Extract the (x, y) coordinate from the center of the cell holding the provided text.  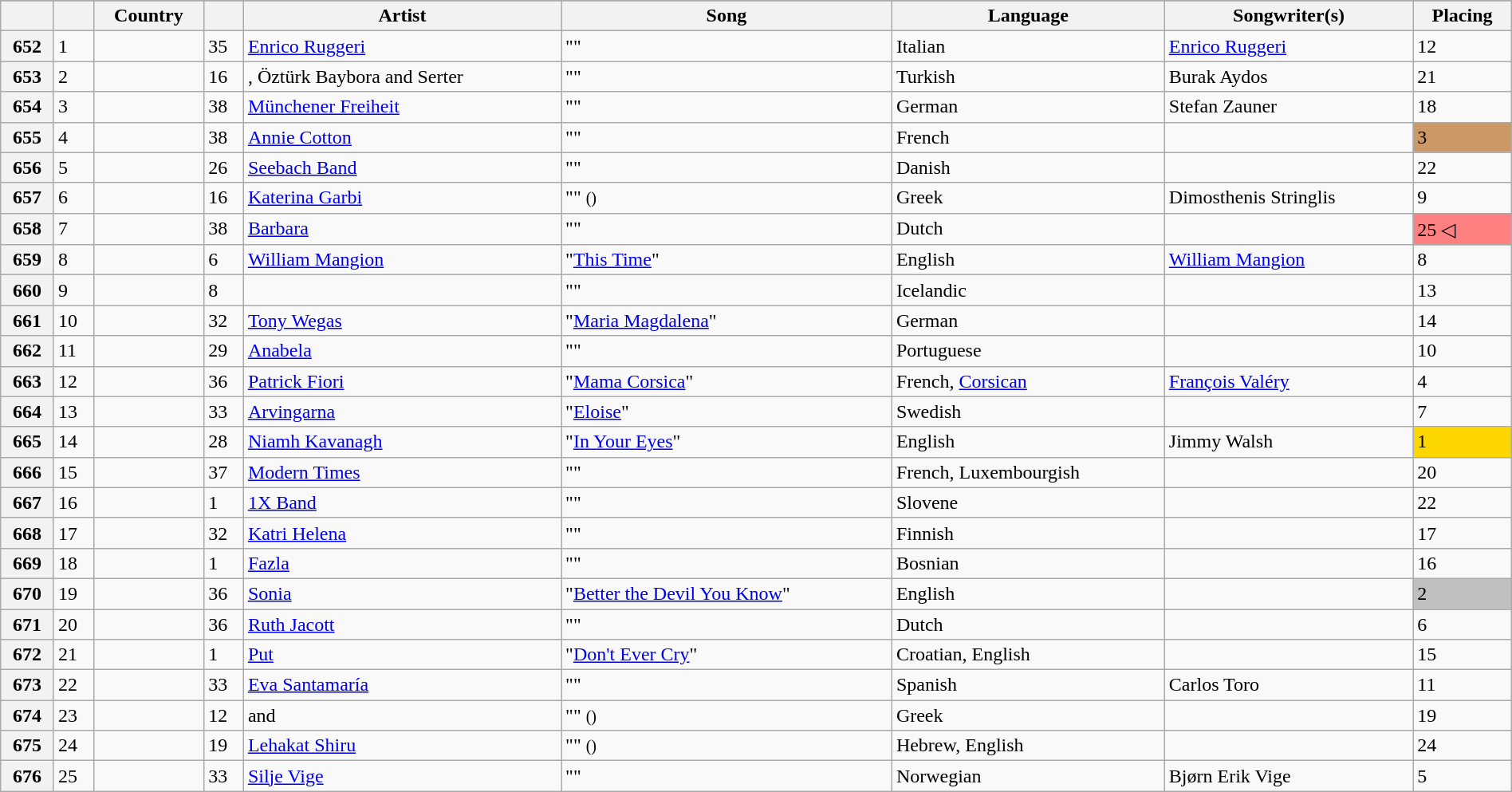
and (402, 715)
"In Your Eyes" (727, 442)
Münchener Freiheit (402, 107)
Croatian, English (1028, 655)
"Don't Ever Cry" (727, 655)
Seebach Band (402, 167)
Burak Aydos (1289, 77)
1X Band (402, 502)
670 (27, 593)
Anabela (402, 351)
Portuguese (1028, 351)
Sonia (402, 593)
673 (27, 685)
655 (27, 137)
Dimosthenis Stringlis (1289, 198)
Finnish (1028, 533)
Placing (1463, 16)
37 (224, 472)
Swedish (1028, 412)
Songwriter(s) (1289, 16)
"Mama Corsica" (727, 381)
Niamh Kavanagh (402, 442)
Stefan Zauner (1289, 107)
663 (27, 381)
23 (73, 715)
Italian (1028, 46)
669 (27, 563)
Lehakat Shiru (402, 746)
667 (27, 502)
Eva Santamaría (402, 685)
"This Time" (727, 260)
657 (27, 198)
656 (27, 167)
, Öztürk Baybora and Serter (402, 77)
Modern Times (402, 472)
35 (224, 46)
Turkish (1028, 77)
Song (727, 16)
664 (27, 412)
Hebrew, English (1028, 746)
François Valéry (1289, 381)
653 (27, 77)
Silje Vige (402, 776)
659 (27, 260)
Fazla (402, 563)
26 (224, 167)
652 (27, 46)
25 (73, 776)
671 (27, 625)
Artist (402, 16)
672 (27, 655)
661 (27, 321)
Danish (1028, 167)
662 (27, 351)
Bjørn Erik Vige (1289, 776)
28 (224, 442)
"Eloise" (727, 412)
666 (27, 472)
Patrick Fiori (402, 381)
Katerina Garbi (402, 198)
French, Luxembourgish (1028, 472)
Slovene (1028, 502)
Norwegian (1028, 776)
Spanish (1028, 685)
665 (27, 442)
29 (224, 351)
Country (148, 16)
675 (27, 746)
"Maria Magdalena" (727, 321)
Ruth Jacott (402, 625)
658 (27, 229)
Icelandic (1028, 290)
Jimmy Walsh (1289, 442)
French, Corsican (1028, 381)
668 (27, 533)
25 ◁ (1463, 229)
660 (27, 290)
Carlos Toro (1289, 685)
Barbara (402, 229)
674 (27, 715)
654 (27, 107)
Arvingarna (402, 412)
Katri Helena (402, 533)
Put (402, 655)
Annie Cotton (402, 137)
French (1028, 137)
676 (27, 776)
Tony Wegas (402, 321)
Language (1028, 16)
Bosnian (1028, 563)
"Better the Devil You Know" (727, 593)
